From the cell containing the given text, extract its center point as (x, y) coordinate. 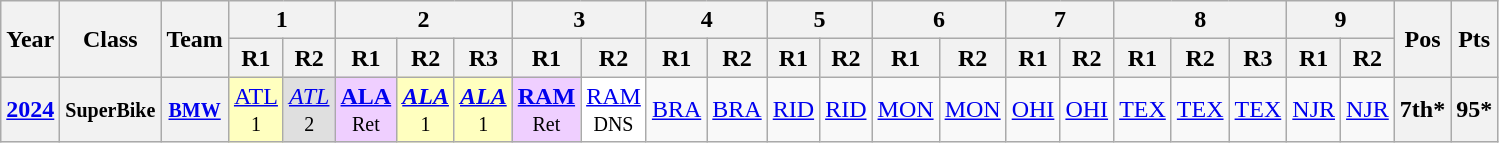
ATL1 (256, 110)
2024 (30, 110)
Year (30, 39)
4 (706, 20)
5 (820, 20)
7th* (1422, 110)
Class (110, 39)
Team (195, 39)
95* (1474, 110)
ATL2 (309, 110)
ALARet (366, 110)
Pts (1474, 39)
2 (424, 20)
7 (1060, 20)
8 (1200, 20)
RAMRet (546, 110)
Pos (1422, 39)
9 (1340, 20)
BMW (195, 110)
1 (282, 20)
6 (939, 20)
3 (579, 20)
RAMDNS (614, 110)
SuperBike (110, 110)
